From the cell containing the given text, extract its center point as [X, Y] coordinate. 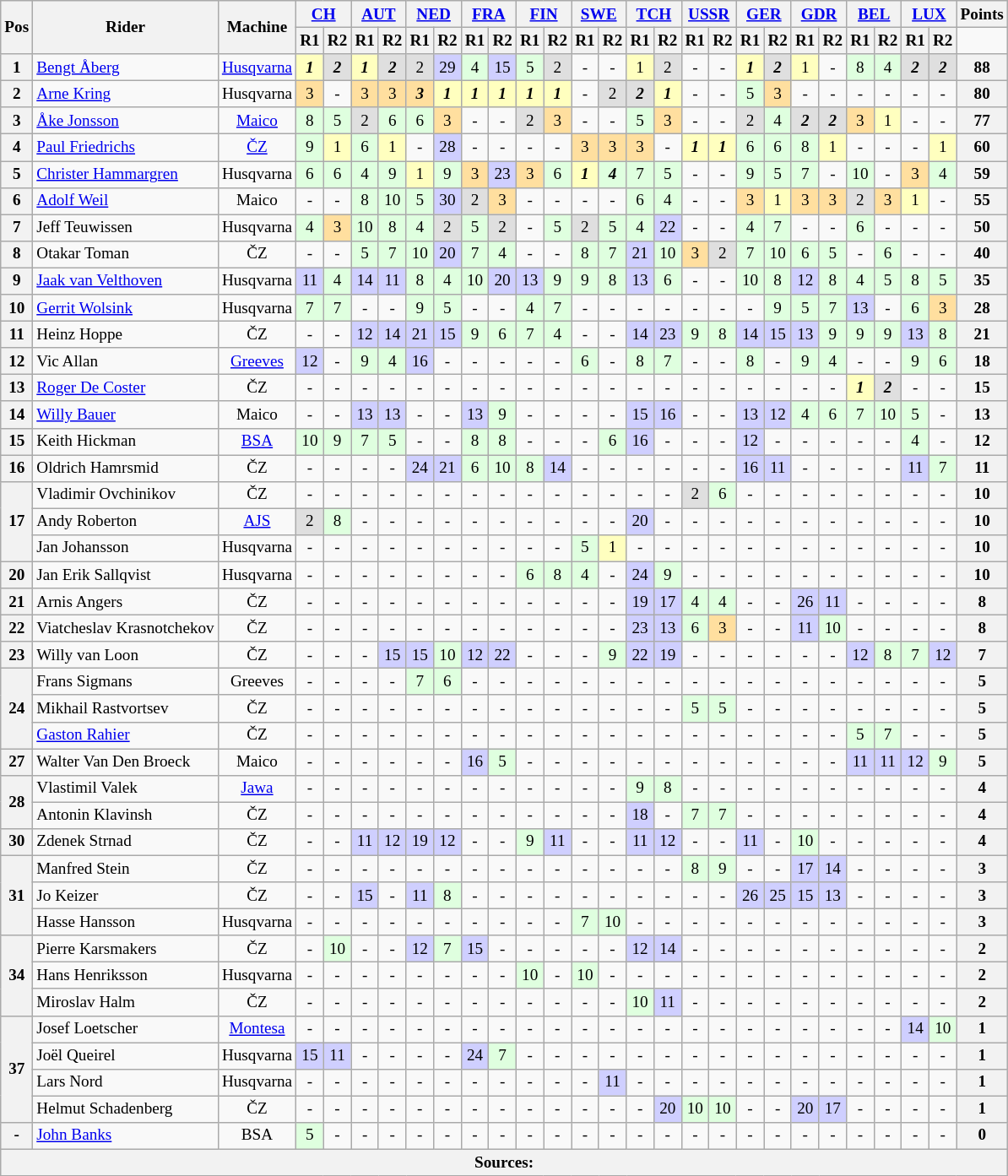
Otakar Toman [126, 254]
Points [982, 14]
Antonin Klavinsh [126, 816]
GDR [819, 14]
Adolf Weil [126, 201]
Mikhail Rastvortsev [126, 708]
Roger De Coster [126, 388]
Arne Kring [126, 94]
GER [763, 14]
Viatcheslav Krasnotchekov [126, 628]
Arnis Angers [126, 602]
Walter Van Den Broeck [126, 761]
Miroslav Halm [126, 1002]
55 [982, 201]
80 [982, 94]
Hans Henriksson [126, 976]
Vic Allan [126, 361]
29 [447, 68]
0 [982, 1135]
FRA [488, 14]
Machine [257, 27]
SWE [599, 14]
Manfred Stein [126, 869]
Jan Erik Sallqvist [126, 575]
Jeff Teuwissen [126, 228]
Gerrit Wolsink [126, 308]
Jaak van Velthoven [126, 281]
Hasse Hansson [126, 922]
77 [982, 121]
Vlastimil Valek [126, 789]
LUX [929, 14]
Vladimir Ovchinikov [126, 495]
Pos [17, 27]
31 [17, 895]
FIN [544, 14]
Jo Keizer [126, 896]
Willy Bauer [126, 415]
34 [17, 976]
Oldrich Hamrsmid [126, 468]
Jan Johansson [126, 548]
88 [982, 68]
27 [17, 761]
Zdenek Strnad [126, 842]
25 [778, 896]
Montesa [257, 1029]
Gaston Rahier [126, 735]
60 [982, 148]
Keith Hickman [126, 442]
35 [982, 281]
Paul Friedrichs [126, 148]
Sources: [505, 1162]
BEL [875, 14]
40 [982, 254]
Christer Hammargren [126, 174]
Bengt Åberg [126, 68]
Rider [126, 27]
TCH [653, 14]
59 [982, 174]
Åke Jonsson [126, 121]
37 [17, 1069]
Heinz Hoppe [126, 334]
Helmut Schadenberg [126, 1109]
Willy van Loon [126, 655]
Joël Queirel [126, 1056]
John Banks [126, 1135]
Pierre Karsmakers [126, 949]
NED [434, 14]
Jawa [257, 789]
CH [324, 14]
AJS [257, 522]
USSR [709, 14]
AUT [378, 14]
Josef Loetscher [126, 1029]
Lars Nord [126, 1082]
50 [982, 228]
Andy Roberton [126, 522]
Frans Sigmans [126, 682]
